For the text-containing cell, return its midpoint in (X, Y) coordinate format. 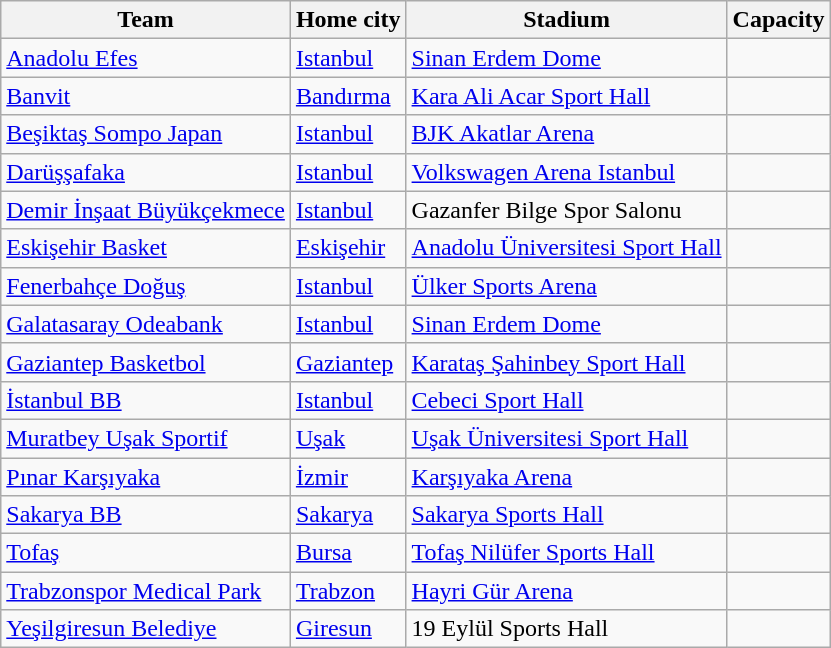
Demir İnşaat Büyükçekmece (146, 210)
Bursa (348, 553)
Capacity (778, 20)
Muratbey Uşak Sportif (146, 438)
Trabzonspor Medical Park (146, 591)
Hayri Gür Arena (566, 591)
Banvit (146, 96)
Gazanfer Bilge Spor Salonu (566, 210)
Kara Ali Acar Sport Hall (566, 96)
Uşak (348, 438)
Galatasaray Odeabank (146, 324)
Eskişehir (348, 248)
Cebeci Sport Hall (566, 400)
İstanbul BB (146, 400)
Anadolu Üniversitesi Sport Hall (566, 248)
Stadium (566, 20)
Eskişehir Basket (146, 248)
Team (146, 20)
Karataş Şahinbey Sport Hall (566, 362)
Trabzon (348, 591)
Pınar Karşıyaka (146, 477)
Tofaş (146, 553)
Gaziantep Basketbol (146, 362)
Bandırma (348, 96)
Sakarya BB (146, 515)
Giresun (348, 629)
Tofaş Nilüfer Sports Hall (566, 553)
Darüşşafaka (146, 172)
Anadolu Efes (146, 58)
19 Eylül Sports Hall (566, 629)
Ülker Sports Arena (566, 286)
Yeşilgiresun Belediye (146, 629)
Home city (348, 20)
Gaziantep (348, 362)
Sakarya (348, 515)
Karşıyaka Arena (566, 477)
Sakarya Sports Hall (566, 515)
Volkswagen Arena Istanbul (566, 172)
İzmir (348, 477)
Fenerbahçe Doğuş (146, 286)
BJK Akatlar Arena (566, 134)
Uşak Üniversitesi Sport Hall (566, 438)
Beşiktaş Sompo Japan (146, 134)
